Return [X, Y] of the center of cell containing provided text 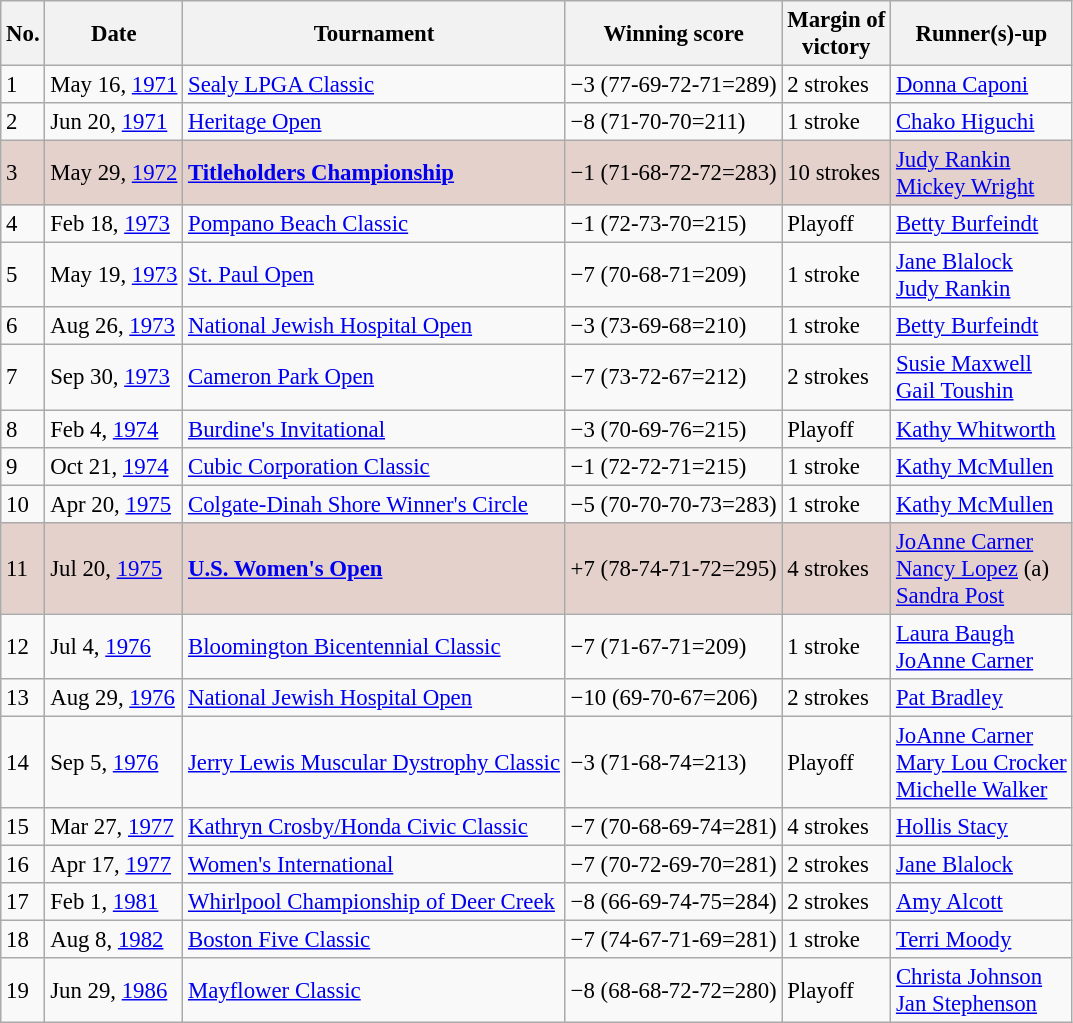
Amy Alcott [982, 902]
−10 (69-70-67=206) [674, 698]
Kathy Whitworth [982, 429]
7 [23, 378]
Feb 1, 1981 [114, 902]
Cameron Park Open [374, 378]
−1 (71-68-72-72=283) [674, 174]
Laura Baugh JoAnne Carner [982, 646]
Mar 27, 1977 [114, 827]
14 [23, 762]
10 [23, 504]
Jul 4, 1976 [114, 646]
−3 (71-68-74=213) [674, 762]
9 [23, 466]
St. Paul Open [374, 276]
17 [23, 902]
Runner(s)-up [982, 34]
Burdine's Invitational [374, 429]
Women's International [374, 864]
+7 (78-74-71-72=295) [674, 568]
19 [23, 990]
16 [23, 864]
Winning score [674, 34]
10 strokes [836, 174]
11 [23, 568]
8 [23, 429]
May 19, 1973 [114, 276]
Jerry Lewis Muscular Dystrophy Classic [374, 762]
Judy Rankin Mickey Wright [982, 174]
Pat Bradley [982, 698]
15 [23, 827]
Jun 20, 1971 [114, 122]
−1 (72-73-70=215) [674, 224]
Mayflower Classic [374, 990]
−8 (68-68-72-72=280) [674, 990]
Heritage Open [374, 122]
13 [23, 698]
Jun 29, 1986 [114, 990]
−8 (66-69-74-75=284) [674, 902]
Aug 26, 1973 [114, 327]
Oct 21, 1974 [114, 466]
−7 (73-72-67=212) [674, 378]
−8 (71-70-70=211) [674, 122]
6 [23, 327]
Feb 18, 1973 [114, 224]
−7 (74-67-71-69=281) [674, 940]
Kathryn Crosby/Honda Civic Classic [374, 827]
U.S. Women's Open [374, 568]
Jul 20, 1975 [114, 568]
12 [23, 646]
Chako Higuchi [982, 122]
No. [23, 34]
Donna Caponi [982, 85]
−7 (70-68-69-74=281) [674, 827]
−7 (70-72-69-70=281) [674, 864]
Pompano Beach Classic [374, 224]
18 [23, 940]
Aug 8, 1982 [114, 940]
−3 (77-69-72-71=289) [674, 85]
1 [23, 85]
May 16, 1971 [114, 85]
Margin ofvictory [836, 34]
Jane Blalock [982, 864]
−5 (70-70-70-73=283) [674, 504]
Whirlpool Championship of Deer Creek [374, 902]
Bloomington Bicentennial Classic [374, 646]
Cubic Corporation Classic [374, 466]
Terri Moody [982, 940]
Titleholders Championship [374, 174]
−7 (71-67-71=209) [674, 646]
Hollis Stacy [982, 827]
Susie Maxwell Gail Toushin [982, 378]
−3 (73-69-68=210) [674, 327]
Colgate-Dinah Shore Winner's Circle [374, 504]
Boston Five Classic [374, 940]
2 [23, 122]
Sealy LPGA Classic [374, 85]
JoAnne Carner Nancy Lopez (a) Sandra Post [982, 568]
JoAnne Carner Mary Lou Crocker Michelle Walker [982, 762]
Feb 4, 1974 [114, 429]
Tournament [374, 34]
Jane Blalock Judy Rankin [982, 276]
−1 (72-72-71=215) [674, 466]
−3 (70-69-76=215) [674, 429]
Date [114, 34]
3 [23, 174]
4 [23, 224]
5 [23, 276]
May 29, 1972 [114, 174]
Sep 5, 1976 [114, 762]
Aug 29, 1976 [114, 698]
Christa Johnson Jan Stephenson [982, 990]
Apr 20, 1975 [114, 504]
−7 (70-68-71=209) [674, 276]
Sep 30, 1973 [114, 378]
Apr 17, 1977 [114, 864]
